Extract the (X, Y) coordinate from the center of the cell holding the provided text.  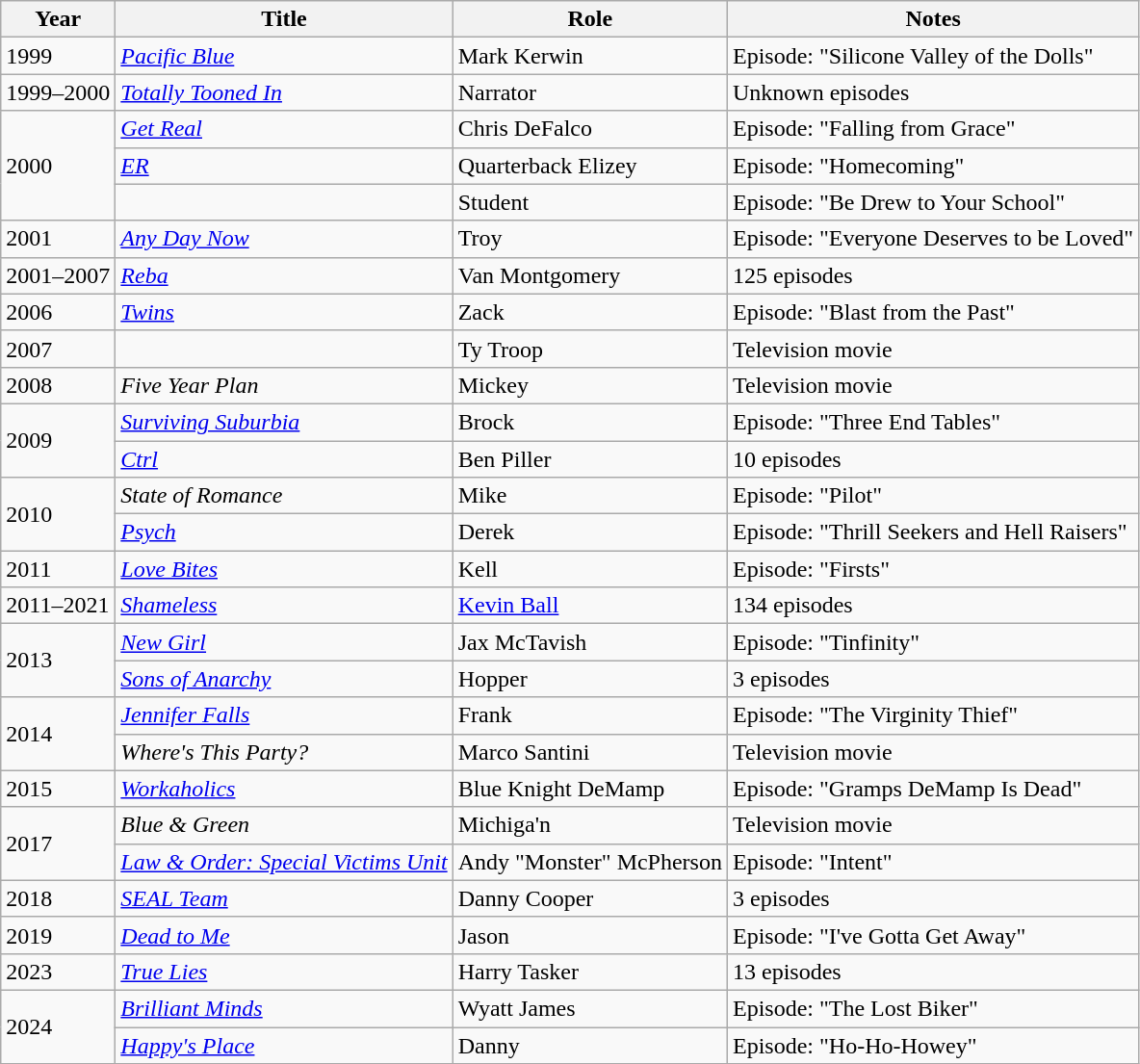
Unknown episodes (932, 92)
Mike (589, 496)
Episode: "Thrill Seekers and Hell Raisers" (932, 532)
Surviving Suburbia (284, 422)
Michiga'n (589, 825)
State of Romance (284, 496)
Year (58, 19)
Narrator (589, 92)
2018 (58, 898)
Van Montgomery (589, 275)
Episode: "Ho-Ho-Howey" (932, 1045)
Jennifer Falls (284, 715)
ER (284, 166)
2008 (58, 385)
2014 (58, 734)
2010 (58, 514)
Episode: "The Lost Biker" (932, 1008)
Episode: "Blast from the Past" (932, 312)
1999–2000 (58, 92)
125 episodes (932, 275)
Episode: "Be Drew to Your School" (932, 202)
Pacific Blue (284, 56)
2001 (58, 239)
Episode: "Firsts" (932, 569)
Episode: "Tinfinity" (932, 642)
Episode: "I've Gotta Get Away" (932, 935)
Title (284, 19)
13 episodes (932, 972)
Episode: "Intent" (932, 862)
Mickey (589, 385)
Danny (589, 1045)
2015 (58, 789)
Troy (589, 239)
2001–2007 (58, 275)
Episode: "Silicone Valley of the Dolls" (932, 56)
Workaholics (284, 789)
1999 (58, 56)
Law & Order: Special Victims Unit (284, 862)
Notes (932, 19)
Wyatt James (589, 1008)
Chris DeFalco (589, 129)
Love Bites (284, 569)
Student (589, 202)
Andy "Monster" McPherson (589, 862)
Where's This Party? (284, 752)
2013 (58, 661)
SEAL Team (284, 898)
Episode: "Homecoming" (932, 166)
Psych (284, 532)
Episode: "Falling from Grace" (932, 129)
10 episodes (932, 459)
Five Year Plan (284, 385)
2006 (58, 312)
Totally Tooned In (284, 92)
Episode: "Gramps DeMamp Is Dead" (932, 789)
Episode: "The Virginity Thief" (932, 715)
2019 (58, 935)
Episode: "Everyone Deserves to be Loved" (932, 239)
Jax McTavish (589, 642)
Twins (284, 312)
Jason (589, 935)
Frank (589, 715)
Brilliant Minds (284, 1008)
Ty Troop (589, 349)
Kevin Ball (589, 606)
Quarterback Elizey (589, 166)
Derek (589, 532)
True Lies (284, 972)
Zack (589, 312)
Reba (284, 275)
134 episodes (932, 606)
2023 (58, 972)
Dead to Me (284, 935)
Shameless (284, 606)
Episode: "Pilot" (932, 496)
2009 (58, 440)
Hopper (589, 679)
Danny Cooper (589, 898)
New Girl (284, 642)
Kell (589, 569)
Mark Kerwin (589, 56)
Brock (589, 422)
Sons of Anarchy (284, 679)
Ctrl (284, 459)
2007 (58, 349)
Get Real (284, 129)
2000 (58, 166)
Role (589, 19)
2024 (58, 1026)
Episode: "Three End Tables" (932, 422)
Blue Knight DeMamp (589, 789)
Ben Piller (589, 459)
Harry Tasker (589, 972)
2017 (58, 843)
Any Day Now (284, 239)
Happy's Place (284, 1045)
2011–2021 (58, 606)
Marco Santini (589, 752)
Blue & Green (284, 825)
2011 (58, 569)
